Scan for the cell matching the given text and deliver its [X, Y] coordinate at center. 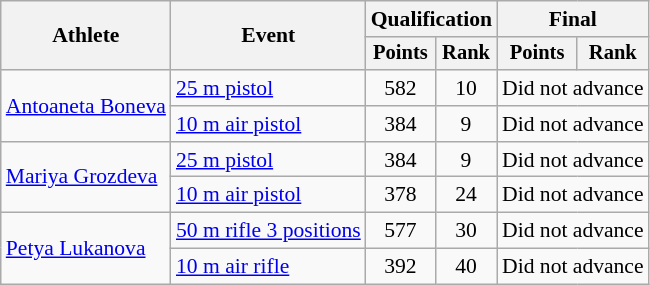
10 [466, 88]
Petya Lukanova [86, 248]
Final [573, 19]
40 [466, 267]
Qualification [432, 19]
24 [466, 195]
Event [268, 36]
Mariya Grozdeva [86, 178]
10 m air rifle [268, 267]
392 [400, 267]
Athlete [86, 36]
577 [400, 231]
Antoaneta Boneva [86, 106]
378 [400, 195]
582 [400, 88]
50 m rifle 3 positions [268, 231]
30 [466, 231]
